Return the [x, y] coordinate for the center point of the cell that contains the specified text.  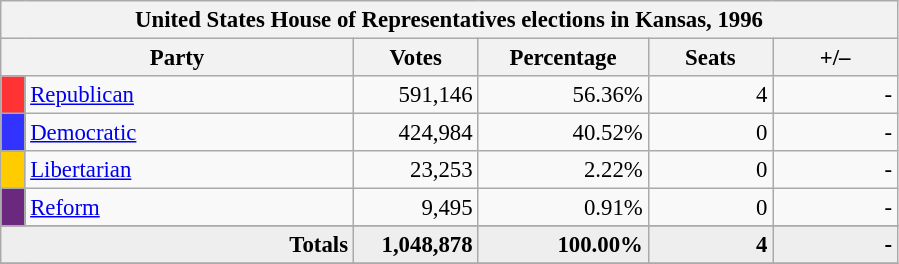
40.52% [563, 133]
Democratic [189, 133]
Percentage [563, 58]
9,495 [416, 208]
591,146 [416, 95]
424,984 [416, 133]
Party [178, 58]
23,253 [416, 170]
1,048,878 [416, 245]
+/– [836, 58]
Votes [416, 58]
Totals [178, 245]
United States House of Representatives elections in Kansas, 1996 [450, 20]
56.36% [563, 95]
2.22% [563, 170]
Seats [710, 58]
Libertarian [189, 170]
Reform [189, 208]
100.00% [563, 245]
Republican [189, 95]
0.91% [563, 208]
